Return (x, y) of the center of cell containing provided text 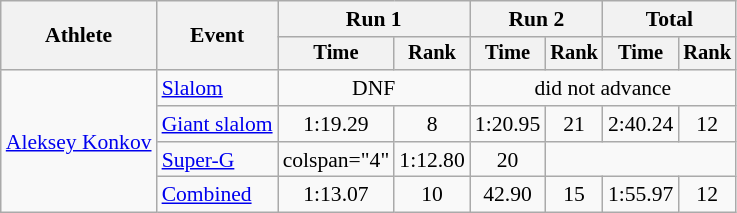
Total (670, 19)
1:55.97 (640, 195)
Combined (218, 195)
Aleksey Konkov (79, 141)
colspan="4" (336, 160)
8 (432, 124)
did not advance (603, 88)
15 (574, 195)
42.90 (508, 195)
1:13.07 (336, 195)
1:19.29 (336, 124)
10 (432, 195)
Run 2 (536, 19)
Slalom (218, 88)
Run 1 (374, 19)
DNF (374, 88)
1:12.80 (432, 160)
Giant slalom (218, 124)
Athlete (79, 36)
1:20.95 (508, 124)
20 (508, 160)
2:40.24 (640, 124)
Event (218, 36)
Super-G (218, 160)
21 (574, 124)
